Identify which cell holds the provided text, then report its (X, Y) central coordinate. 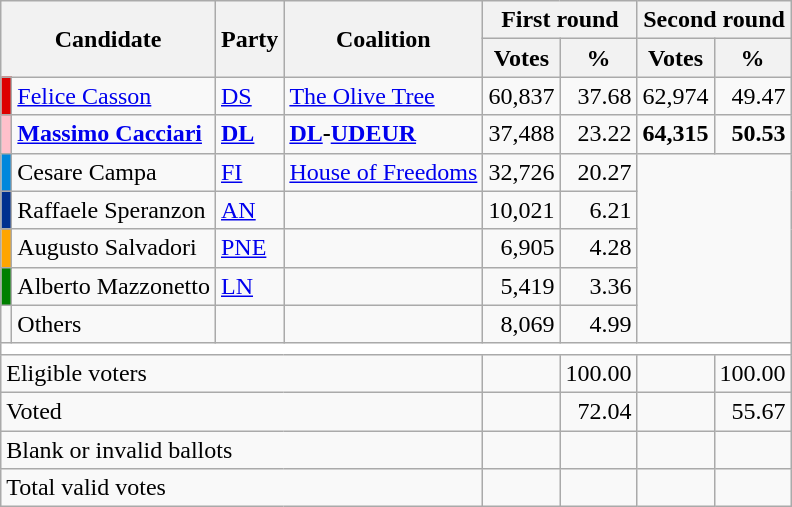
Others (114, 324)
32,726 (522, 172)
First round (560, 20)
10,021 (522, 210)
AN (249, 210)
60,837 (522, 96)
DS (249, 96)
3.36 (598, 286)
Augusto Salvadori (114, 248)
Coalition (384, 39)
House of Freedoms (384, 172)
Party (249, 39)
37.68 (598, 96)
Blank or invalid ballots (242, 449)
Total valid votes (242, 488)
64,315 (676, 134)
20.27 (598, 172)
62,974 (676, 96)
The Olive Tree (384, 96)
Raffaele Speranzon (114, 210)
Cesare Campa (114, 172)
55.67 (752, 411)
Massimo Cacciari (114, 134)
Eligible voters (242, 373)
37,488 (522, 134)
LN (249, 286)
Second round (714, 20)
5,419 (522, 286)
DL-UDEUR (384, 134)
4.28 (598, 248)
72.04 (598, 411)
8,069 (522, 324)
50.53 (752, 134)
23.22 (598, 134)
Alberto Mazzonetto (114, 286)
6.21 (598, 210)
6,905 (522, 248)
Voted (242, 411)
FI (249, 172)
Candidate (108, 39)
49.47 (752, 96)
4.99 (598, 324)
PNE (249, 248)
Felice Casson (114, 96)
DL (249, 134)
